Scan for the cell matching the given text and deliver its (X, Y) coordinate at center. 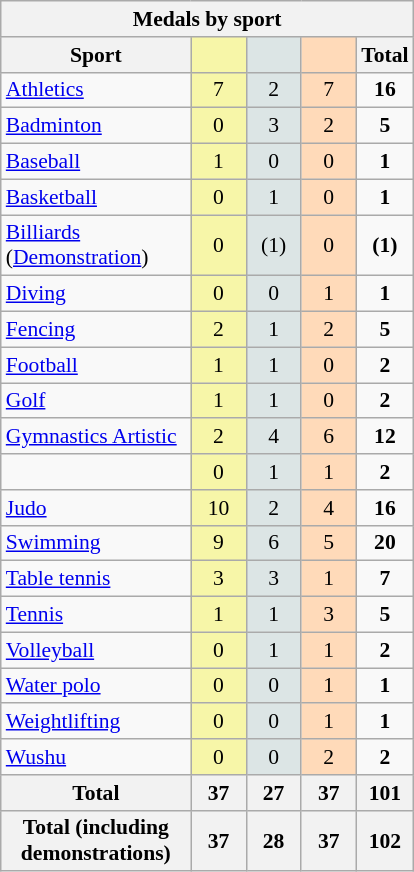
Baseball (96, 162)
Water polo (96, 686)
Volleyball (96, 650)
9 (218, 543)
27 (274, 793)
Tennis (96, 615)
Table tennis (96, 579)
Billiards (Demonstration) (96, 246)
20 (384, 543)
Total (including demonstrations) (96, 840)
Wushu (96, 757)
Badminton (96, 126)
Sport (96, 55)
Judo (96, 508)
10 (218, 508)
102 (384, 840)
Swimming (96, 543)
Fencing (96, 330)
Medals by sport (208, 19)
12 (384, 437)
Diving (96, 294)
101 (384, 793)
Basketball (96, 197)
Gymnastics Artistic (96, 437)
28 (274, 840)
Golf (96, 401)
Athletics (96, 90)
Weightlifting (96, 722)
Football (96, 365)
